Identify which cell holds the provided text, then report its (x, y) central coordinate. 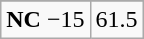
61.5 (116, 20)
NC −15 (46, 20)
